For the text-containing cell, return its midpoint in [X, Y] coordinate format. 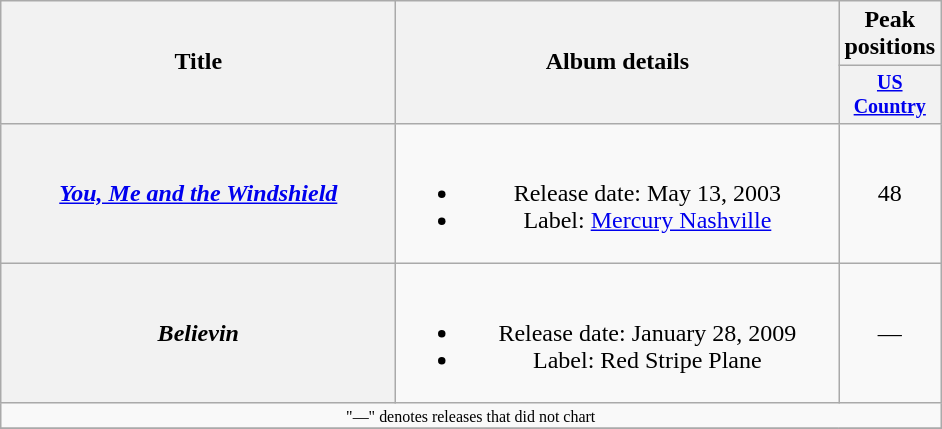
48 [890, 193]
Peak positions [890, 34]
— [890, 333]
Believin [198, 333]
Release date: May 13, 2003Label: Mercury Nashville [618, 193]
Album details [618, 62]
You, Me and the Windshield [198, 193]
Release date: January 28, 2009Label: Red Stripe Plane [618, 333]
US Country [890, 94]
"—" denotes releases that did not chart [471, 415]
Title [198, 62]
